Pinpoint the cell where the given text exists, returning its (x, y) midpoint coordinate. 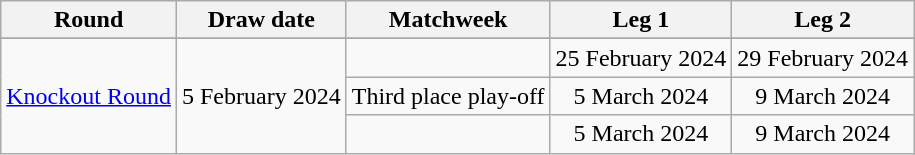
5 February 2024 (261, 96)
Leg 2 (823, 20)
Matchweek (448, 20)
25 February 2024 (641, 58)
Knockout Round (89, 96)
Round (89, 20)
Draw date (261, 20)
Leg 1 (641, 20)
Third place play-off (448, 96)
29 February 2024 (823, 58)
